Return [X, Y] of the center of cell containing provided text 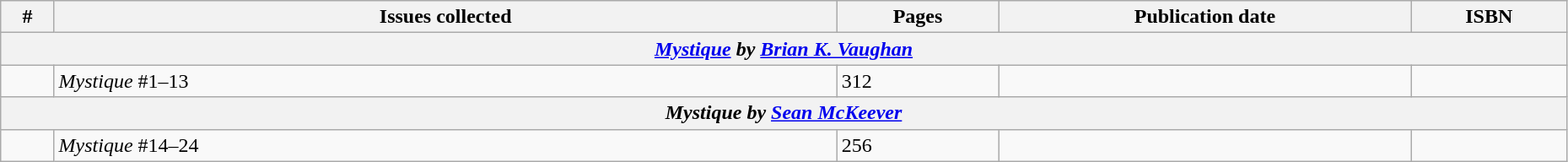
Pages [918, 17]
Mystique by Sean McKeever [784, 113]
Mystique #14–24 [445, 145]
Mystique #1–13 [445, 81]
Issues collected [445, 17]
312 [918, 81]
ISBN [1489, 17]
# [27, 17]
256 [918, 145]
Publication date [1205, 17]
Mystique by Brian K. Vaughan [784, 49]
